For the text-containing cell, return its midpoint in [x, y] coordinate format. 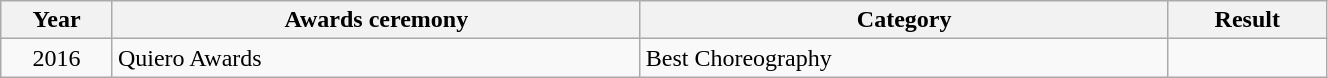
Best Choreography [904, 58]
Category [904, 20]
Year [57, 20]
2016 [57, 58]
Result [1247, 20]
Awards ceremony [376, 20]
Quiero Awards [376, 58]
